Detect which cell encompasses the target text, then output its (X, Y) center coordinate. 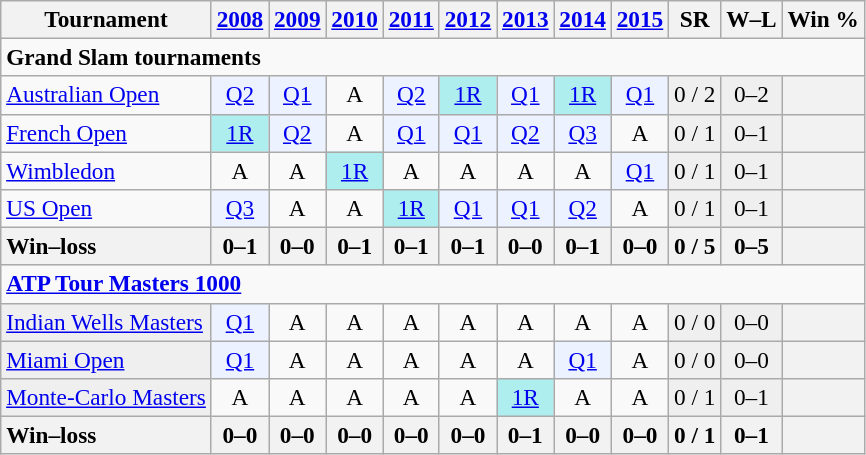
Wimbledon (106, 170)
0–2 (752, 95)
Miami Open (106, 359)
ATP Tour Masters 1000 (432, 284)
2012 (468, 19)
Australian Open (106, 95)
French Open (106, 133)
2014 (582, 19)
Win % (823, 19)
Indian Wells Masters (106, 322)
2015 (640, 19)
SR (695, 19)
W–L (752, 19)
0 / 2 (695, 95)
2013 (526, 19)
2011 (411, 19)
US Open (106, 208)
2008 (240, 19)
Tournament (106, 19)
0 / 5 (695, 246)
2010 (354, 19)
0–5 (752, 246)
2009 (298, 19)
Grand Slam tournaments (432, 57)
Monte-Carlo Masters (106, 397)
